Provide the (X, Y) coordinate of the cell's center where the given text is located.  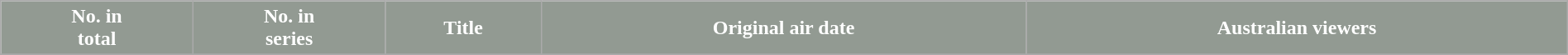
No. intotal (98, 28)
No. inseries (289, 28)
Original air date (784, 28)
Australian viewers (1297, 28)
Title (463, 28)
